Locate the cell with the specified text and output its [x, y] center coordinate. 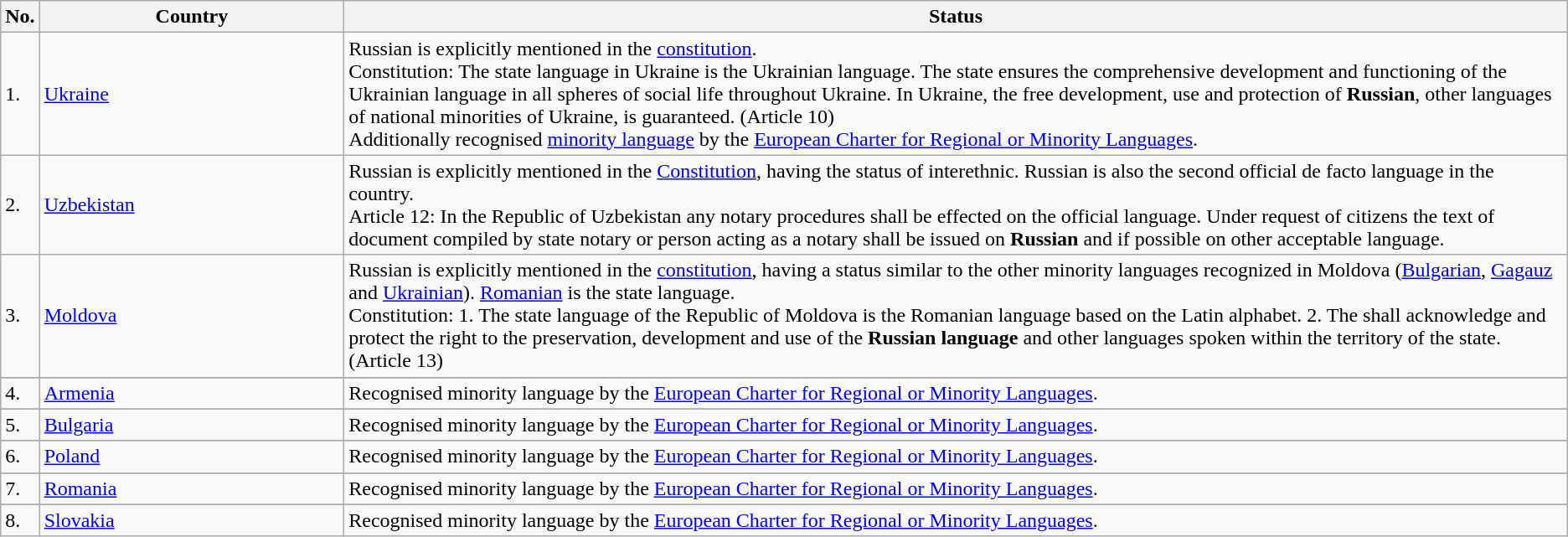
Ukraine [192, 94]
4. [20, 393]
Status [957, 17]
3. [20, 316]
Romania [192, 488]
7. [20, 488]
8. [20, 520]
2. [20, 204]
Armenia [192, 393]
1. [20, 94]
Country [192, 17]
Poland [192, 457]
Bulgaria [192, 425]
Uzbekistan [192, 204]
5. [20, 425]
No. [20, 17]
Moldova [192, 316]
6. [20, 457]
Slovakia [192, 520]
